Detect which cell encompasses the target text, then output its (x, y) center coordinate. 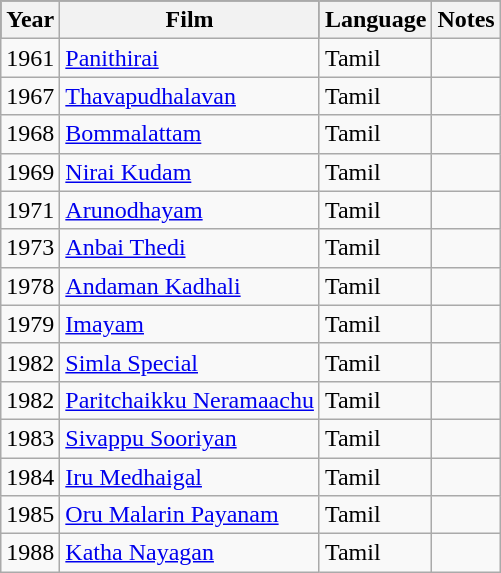
1988 (30, 553)
Notes (466, 20)
Iru Medhaigal (190, 477)
1971 (30, 210)
1978 (30, 286)
Nirai Kudam (190, 172)
Simla Special (190, 362)
1961 (30, 58)
1973 (30, 248)
Film (190, 20)
Thavapudhalavan (190, 96)
Bommalattam (190, 134)
1983 (30, 438)
Panithirai (190, 58)
Sivappu Sooriyan (190, 438)
1967 (30, 96)
Paritchaikku Neramaachu (190, 400)
Imayam (190, 324)
Andaman Kadhali (190, 286)
Oru Malarin Payanam (190, 515)
1984 (30, 477)
Anbai Thedi (190, 248)
1985 (30, 515)
1969 (30, 172)
Language (375, 20)
Year (30, 20)
Katha Nayagan (190, 553)
Arunodhayam (190, 210)
1968 (30, 134)
1979 (30, 324)
